Locate the cell with the specified text and output its [X, Y] center coordinate. 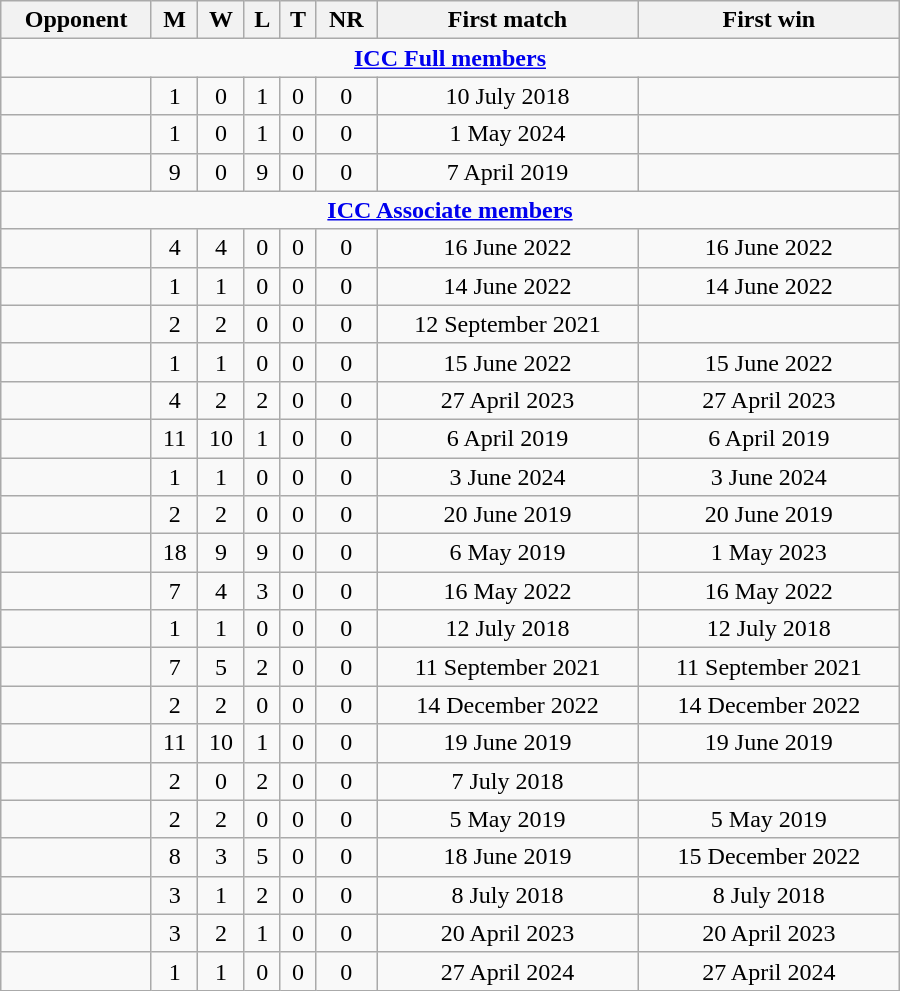
6 May 2019 [508, 553]
ICC Full members [450, 58]
NR [346, 20]
Opponent [76, 20]
8 [174, 857]
M [174, 20]
15 December 2022 [768, 857]
First win [768, 20]
7 July 2018 [508, 781]
First match [508, 20]
18 [174, 553]
10 July 2018 [508, 96]
7 April 2019 [508, 172]
W [221, 20]
ICC Associate members [450, 210]
12 September 2021 [508, 324]
T [298, 20]
1 May 2023 [768, 553]
L [262, 20]
18 June 2019 [508, 857]
1 May 2024 [508, 134]
